Provide the (X, Y) coordinate of the cell's center where the given text is located.  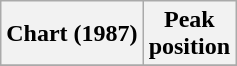
Peakposition (189, 34)
Chart (1987) (72, 34)
